Find where the given text appears and provide that cell's center as [x, y] coordinate. 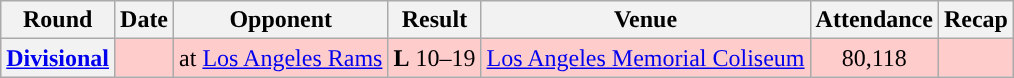
80,118 [874, 58]
Opponent [281, 20]
Date [144, 20]
Recap [976, 20]
Los Angeles Memorial Coliseum [646, 58]
Attendance [874, 20]
L 10–19 [434, 58]
Divisional [58, 58]
at Los Angeles Rams [281, 58]
Venue [646, 20]
Result [434, 20]
Round [58, 20]
